From the cell containing the given text, extract its center point as (X, Y) coordinate. 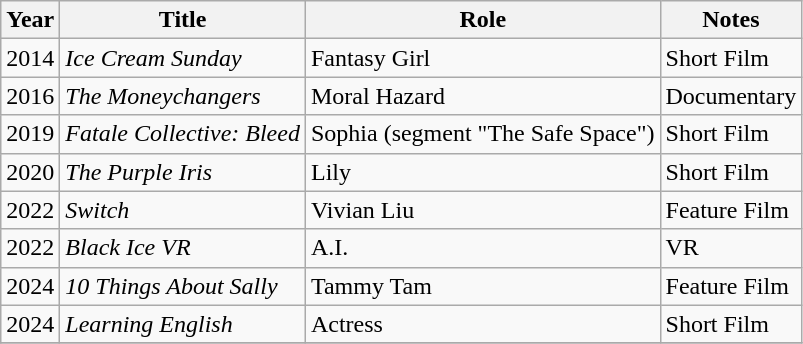
Notes (731, 20)
Sophia (segment "The Safe Space") (482, 134)
Year (30, 20)
Lily (482, 172)
Actress (482, 324)
Moral Hazard (482, 96)
Role (482, 20)
Title (183, 20)
2020 (30, 172)
A.I. (482, 248)
Learning English (183, 324)
Fantasy Girl (482, 58)
Switch (183, 210)
Fatale Collective: Bleed (183, 134)
The Purple Iris (183, 172)
2014 (30, 58)
VR (731, 248)
2016 (30, 96)
The Moneychangers (183, 96)
Ice Cream Sunday (183, 58)
Documentary (731, 96)
Vivian Liu (482, 210)
Black Ice VR (183, 248)
10 Things About Sally (183, 286)
2019 (30, 134)
Tammy Tam (482, 286)
